Output the [X, Y] coordinate of the center of the cell containing the given text.  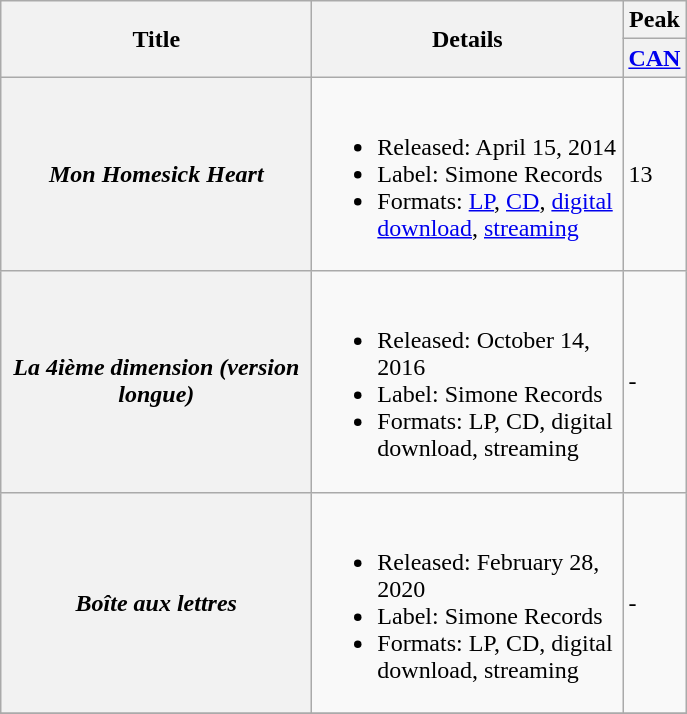
13 [654, 174]
CAN [654, 58]
La 4ième dimension (version longue) [156, 382]
Released: October 14, 2016Label: Simone RecordsFormats: LP, CD, digital download, streaming [468, 382]
Details [468, 39]
Peak [654, 20]
Boîte aux lettres [156, 602]
Title [156, 39]
Released: April 15, 2014Label: Simone RecordsFormats: LP, CD, digital download, streaming [468, 174]
Released: February 28, 2020Label: Simone RecordsFormats: LP, CD, digital download, streaming [468, 602]
Mon Homesick Heart [156, 174]
